Extract the (x, y) coordinate from the center of the cell holding the provided text.  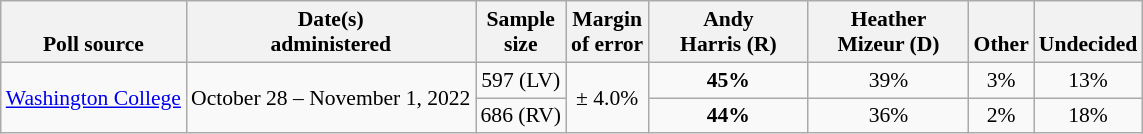
AndyHarris (R) (728, 32)
± 4.0% (607, 98)
Samplesize (522, 32)
Marginof error (607, 32)
Poll source (94, 32)
2% (1002, 116)
Undecided (1088, 32)
October 28 – November 1, 2022 (331, 98)
686 (RV) (522, 116)
44% (728, 116)
39% (888, 80)
3% (1002, 80)
18% (1088, 116)
597 (LV) (522, 80)
36% (888, 116)
45% (728, 80)
Washington College (94, 98)
13% (1088, 80)
Date(s)administered (331, 32)
Other (1002, 32)
HeatherMizeur (D) (888, 32)
